Search for the cell housing the specified text and yield its (X, Y) center coordinate. 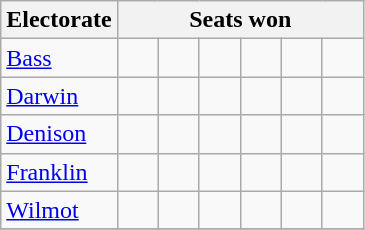
Franklin (59, 172)
Seats won (240, 20)
Bass (59, 58)
Electorate (59, 20)
Wilmot (59, 210)
Denison (59, 134)
Darwin (59, 96)
